From the cell containing the given text, extract its center point as (x, y) coordinate. 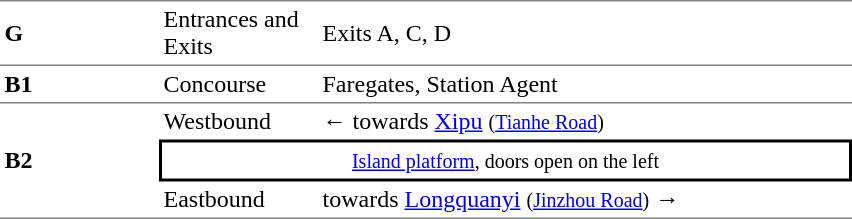
Island platform, doors open on the left (506, 161)
Concourse (238, 85)
Entrances and Exits (238, 33)
B1 (80, 85)
← towards Xipu (Tianhe Road) (585, 122)
Faregates, Station Agent (585, 85)
Exits A, C, D (585, 33)
Westbound (238, 122)
G (80, 33)
